Search for the cell housing the specified text and yield its (X, Y) center coordinate. 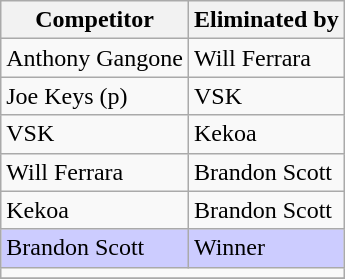
Eliminated by (266, 20)
Anthony Gangone (95, 58)
Joe Keys (p) (95, 96)
Winner (266, 248)
Competitor (95, 20)
